From the cell containing the given text, extract its center point as [x, y] coordinate. 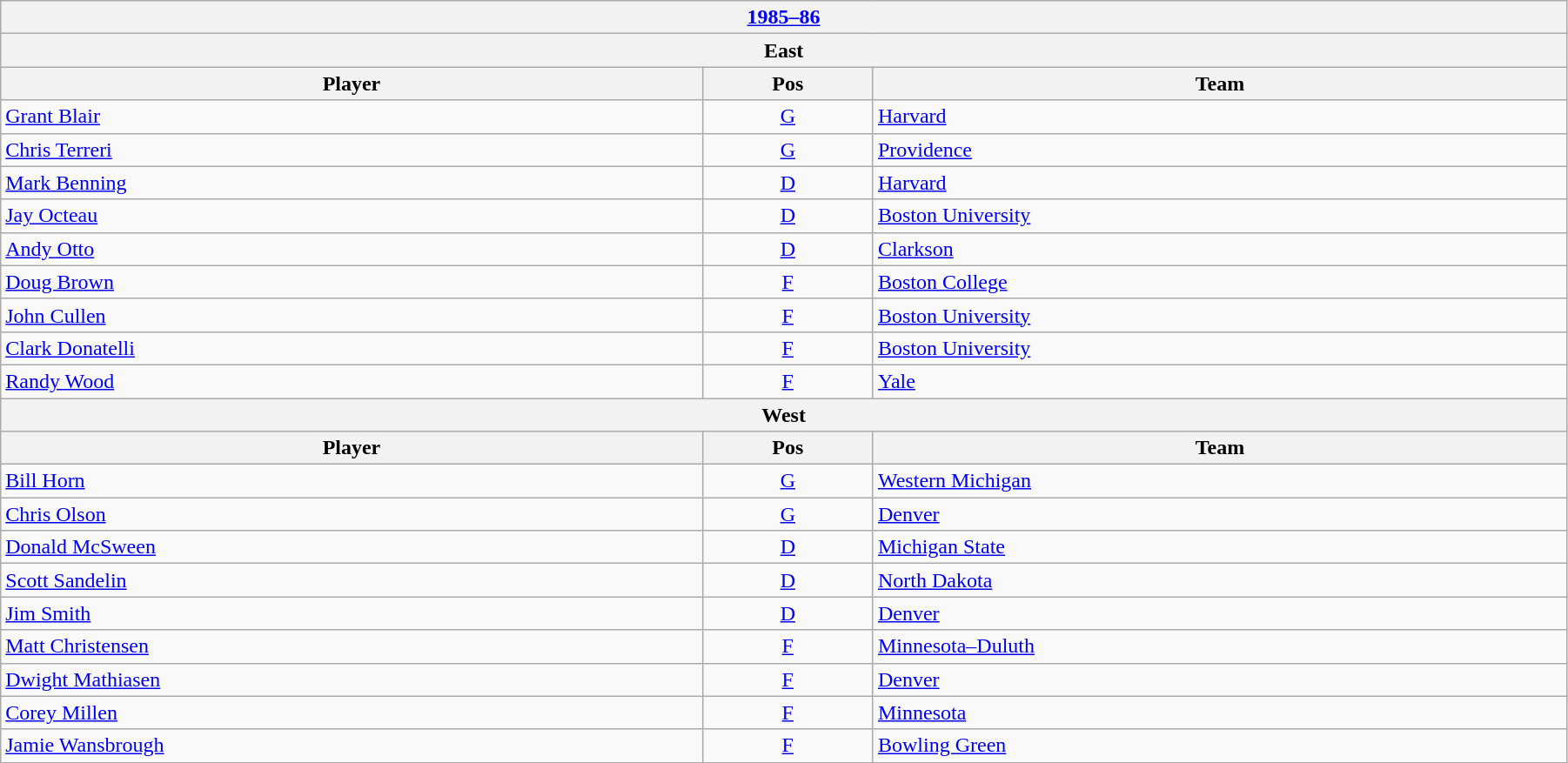
Clarkson [1220, 249]
Yale [1220, 381]
Matt Christensen [352, 646]
Randy Wood [352, 381]
Bill Horn [352, 481]
John Cullen [352, 315]
Grant Blair [352, 117]
North Dakota [1220, 580]
Doug Brown [352, 282]
Jamie Wansbrough [352, 746]
Chris Terreri [352, 150]
1985–86 [784, 17]
Andy Otto [352, 249]
Western Michigan [1220, 481]
Minnesota [1220, 713]
Chris Olson [352, 514]
Clark Donatelli [352, 348]
Boston College [1220, 282]
Scott Sandelin [352, 580]
Mark Benning [352, 183]
Jay Octeau [352, 216]
Jim Smith [352, 613]
West [784, 415]
Michigan State [1220, 547]
Dwight Mathiasen [352, 679]
Bowling Green [1220, 746]
Minnesota–Duluth [1220, 646]
Providence [1220, 150]
East [784, 50]
Donald McSween [352, 547]
Corey Millen [352, 713]
